Search for the cell housing the specified text and yield its [x, y] center coordinate. 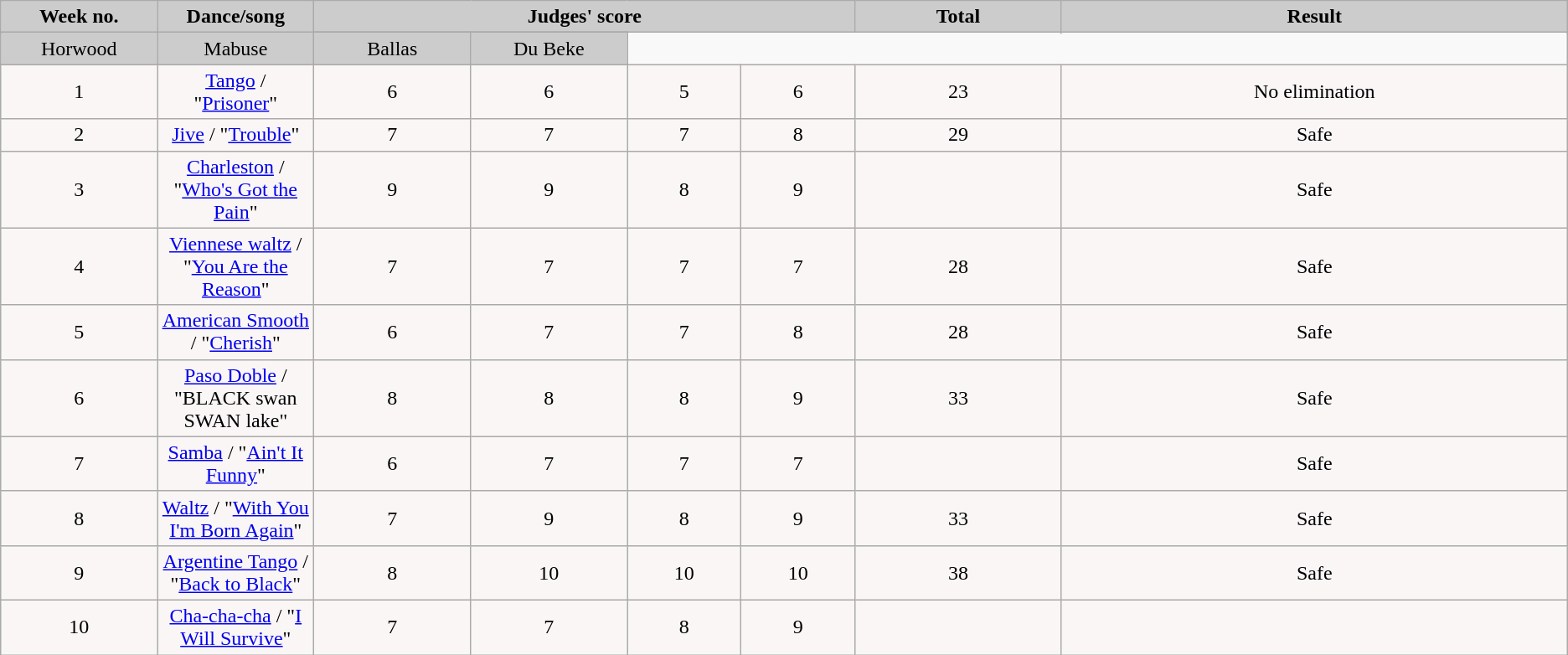
Total [958, 17]
Jive / "Trouble" [236, 135]
23 [958, 92]
Argentine Tango / "Back to Black" [236, 573]
1 [79, 92]
Charleston / "Who's Got the Pain" [236, 189]
Dance/song [236, 17]
Mabuse [236, 49]
3 [79, 189]
Samba / "Ain't It Funny" [236, 464]
Viennese waltz / "You Are the Reason" [236, 266]
Week no. [79, 17]
Result [1314, 17]
29 [958, 135]
Paso Doble / "BLACK swan SWAN lake" [236, 398]
38 [958, 573]
Ballas [392, 49]
2 [79, 135]
Du Beke [549, 49]
American Smooth / "Cherish" [236, 332]
4 [79, 266]
Cha-cha-cha / "I Will Survive" [236, 627]
Judges' score [585, 17]
Waltz / "With You I'm Born Again" [236, 518]
No elimination [1314, 92]
Tango / "Prisoner" [236, 92]
Horwood [79, 49]
